Capture the cell that displays the provided text and extract its [x, y] central coordinate. 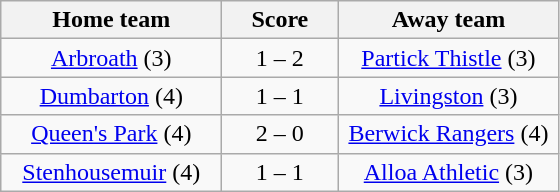
Home team [112, 20]
Livingston (3) [448, 96]
Score [280, 20]
Stenhousemuir (4) [112, 172]
1 – 2 [280, 58]
Alloa Athletic (3) [448, 172]
Queen's Park (4) [112, 134]
Arbroath (3) [112, 58]
Berwick Rangers (4) [448, 134]
Away team [448, 20]
Dumbarton (4) [112, 96]
2 – 0 [280, 134]
Partick Thistle (3) [448, 58]
